Provide the (X, Y) coordinate of the cell's center where the given text is located.  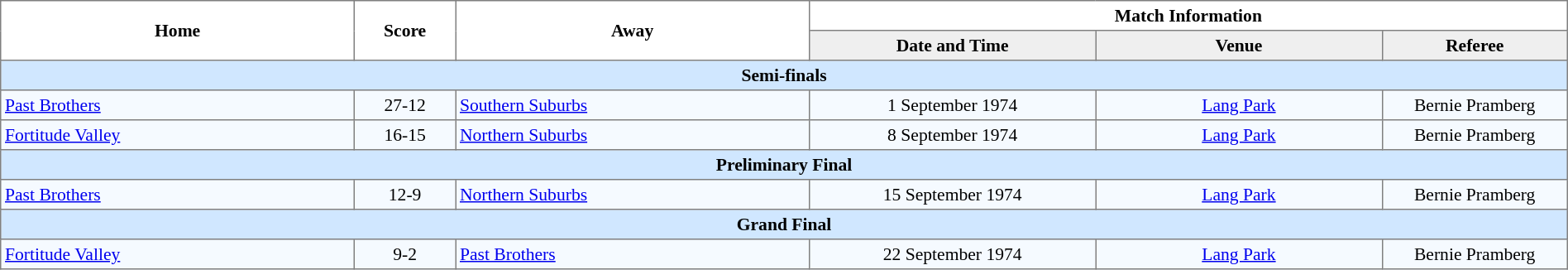
Preliminary Final (784, 165)
8 September 1974 (953, 135)
Date and Time (953, 46)
Grand Final (784, 224)
Away (633, 31)
Southern Suburbs (633, 105)
27-12 (405, 105)
9-2 (405, 254)
Score (405, 31)
12-9 (405, 195)
16-15 (405, 135)
1 September 1974 (953, 105)
15 September 1974 (953, 195)
Match Information (1189, 16)
Referee (1475, 46)
Home (178, 31)
Venue (1239, 46)
Semi-finals (784, 75)
22 September 1974 (953, 254)
